Provide the [x, y] coordinate of the cell's center where the given text is located.  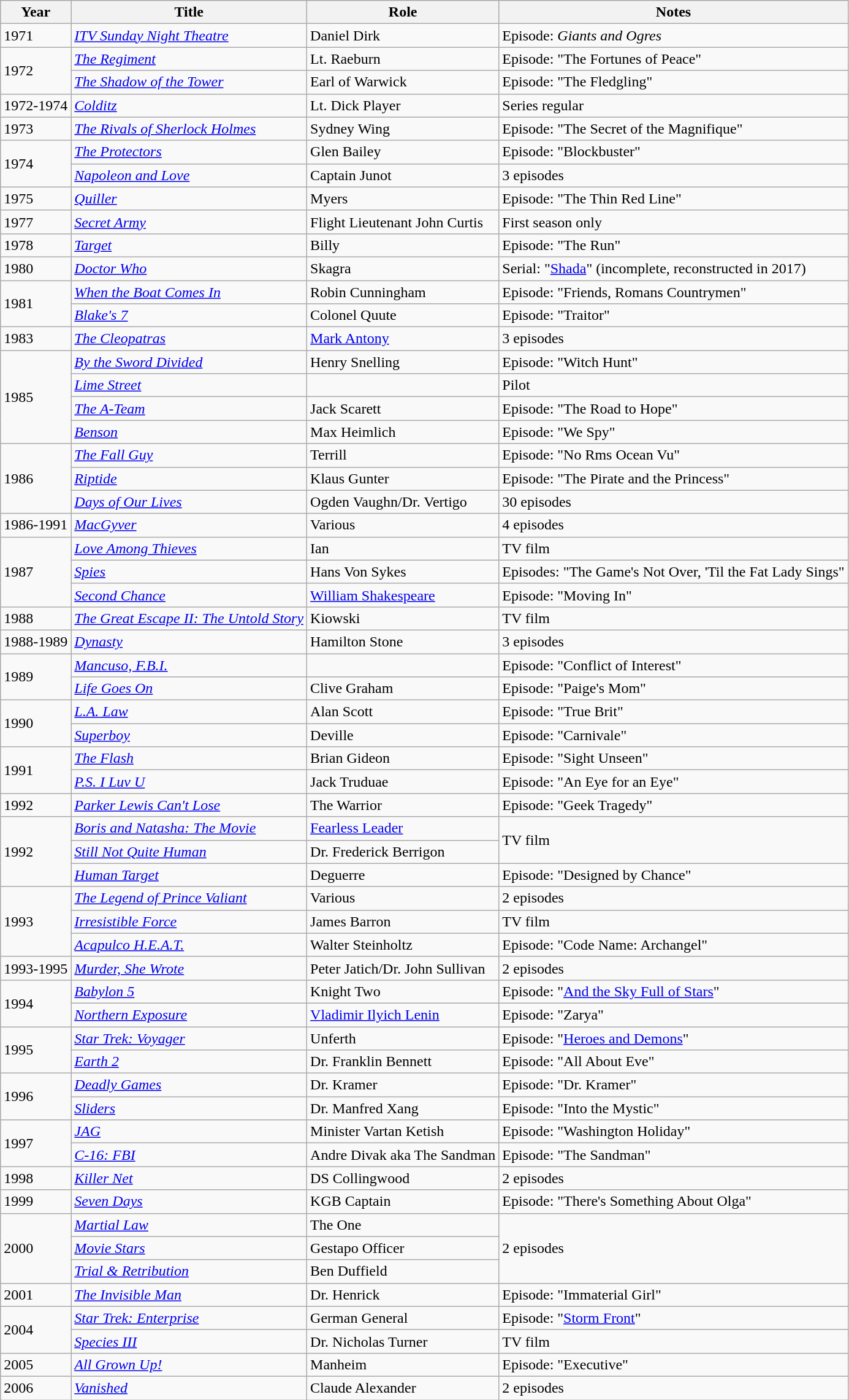
Episode: "Code Name: Archangel" [673, 945]
Klaus Gunter [403, 479]
1973 [36, 129]
Robin Cunningham [403, 292]
Billy [403, 245]
Dynasty [189, 641]
Species III [189, 1341]
Glen Bailey [403, 152]
1995 [36, 1050]
Quiller [189, 199]
James Barron [403, 921]
Flight Lieutenant John Curtis [403, 222]
Andre Divak aka The Sandman [403, 1155]
Blake's 7 [189, 316]
By the Sword Divided [189, 362]
ITV Sunday Night Theatre [189, 36]
Lt. Dick Player [403, 105]
Secret Army [189, 222]
Unferth [403, 1039]
2005 [36, 1364]
Episodes: "The Game's Not Over, 'Til the Fat Lady Sings" [673, 572]
Sydney Wing [403, 129]
DS Collingwood [403, 1178]
Myers [403, 199]
Episode: "Executive" [673, 1364]
Dr. Frederick Berrigon [403, 852]
Henry Snelling [403, 362]
Second Chance [189, 595]
1993 [36, 921]
1972 [36, 70]
Jack Truduae [403, 782]
Vanished [189, 1388]
Episode: "And the Sky Full of Stars" [673, 991]
MacGyver [189, 525]
Episode: "We Spy" [673, 432]
Doctor Who [189, 268]
Colonel Quute [403, 316]
Deville [403, 735]
The Shadow of the Tower [189, 82]
1989 [36, 676]
Year [36, 12]
The Fall Guy [189, 455]
Star Trek: Enterprise [189, 1318]
Spies [189, 572]
Terrill [403, 455]
Parker Lewis Can't Lose [189, 805]
Martial Law [189, 1225]
Killer Net [189, 1178]
The A-Team [189, 409]
Love Among Thieves [189, 548]
Episode: "No Rms Ocean Vu" [673, 455]
Title [189, 12]
Episode: "Conflict of Interest" [673, 665]
2006 [36, 1388]
Movie Stars [189, 1248]
Gestapo Officer [403, 1248]
Notes [673, 12]
1978 [36, 245]
Sliders [189, 1108]
Captain Junot [403, 175]
Hans Von Sykes [403, 572]
Episode: "Moving In" [673, 595]
Earl of Warwick [403, 82]
Max Heimlich [403, 432]
Episode: "The Pirate and the Princess" [673, 479]
The Legend of Prince Valiant [189, 898]
The Flash [189, 759]
Alan Scott [403, 712]
C-16: FBI [189, 1155]
1977 [36, 222]
1987 [36, 572]
Hamilton Stone [403, 641]
Episode: "Washington Holiday" [673, 1132]
Episode: "Friends, Romans Countrymen" [673, 292]
Earth 2 [189, 1062]
Pilot [673, 385]
Role [403, 12]
Dr. Franklin Bennett [403, 1062]
Episode: "Carnivale" [673, 735]
Dr. Nicholas Turner [403, 1341]
Episode: Giants and Ogres [673, 36]
Episode: "The Fledgling" [673, 82]
Episode: "The Thin Red Line" [673, 199]
Dr. Manfred Xang [403, 1108]
Superboy [189, 735]
The Regiment [189, 59]
First season only [673, 222]
The Protectors [189, 152]
German General [403, 1318]
Manheim [403, 1364]
Dr. Henrick [403, 1295]
2004 [36, 1330]
1981 [36, 304]
William Shakespeare [403, 595]
Daniel Dirk [403, 36]
Episode: "Blockbuster" [673, 152]
Benson [189, 432]
Knight Two [403, 991]
4 episodes [673, 525]
Episode: "Storm Front" [673, 1318]
2001 [36, 1295]
Episode: "An Eye for an Eye" [673, 782]
Episode: "Dr. Kramer" [673, 1085]
Episode: "The Sandman" [673, 1155]
Life Goes On [189, 689]
Episode: "Zarya" [673, 1015]
Minister Vartan Ketish [403, 1132]
Acapulco H.E.A.T. [189, 945]
Irresistible Force [189, 921]
The Invisible Man [189, 1295]
Peter Jatich/Dr. John Sullivan [403, 968]
Episode: "Paige's Mom" [673, 689]
Episode: "Immaterial Girl" [673, 1295]
Fearless Leader [403, 828]
Jack Scarett [403, 409]
Lt. Raeburn [403, 59]
1991 [36, 770]
Star Trek: Voyager [189, 1039]
1996 [36, 1097]
1971 [36, 36]
1986 [36, 479]
Ogden Vaughn/Dr. Vertigo [403, 502]
Ben Duffield [403, 1271]
All Grown Up! [189, 1364]
Colditz [189, 105]
1988-1989 [36, 641]
1972-1974 [36, 105]
1975 [36, 199]
Episode: "Traitor" [673, 316]
The One [403, 1225]
Vladimir Ilyich Lenin [403, 1015]
Kiowski [403, 618]
1997 [36, 1143]
1994 [36, 1003]
1988 [36, 618]
Mancuso, F.B.I. [189, 665]
The Great Escape II: The Untold Story [189, 618]
Deadly Games [189, 1085]
Seven Days [189, 1201]
Lime Street [189, 385]
1985 [36, 397]
The Warrior [403, 805]
P.S. I Luv U [189, 782]
1983 [36, 339]
Episode: "Geek Tragedy" [673, 805]
2000 [36, 1248]
Episode: "Heroes and Demons" [673, 1039]
1990 [36, 724]
Serial: "Shada" (incomplete, reconstructed in 2017) [673, 268]
Episode: "True Brit" [673, 712]
Episode: "All About Eve" [673, 1062]
Babylon 5 [189, 991]
1999 [36, 1201]
Days of Our Lives [189, 502]
Episode: "The Secret of the Magnifique" [673, 129]
Boris and Natasha: The Movie [189, 828]
Claude Alexander [403, 1388]
Target [189, 245]
1980 [36, 268]
Northern Exposure [189, 1015]
Napoleon and Love [189, 175]
Deguerre [403, 875]
Episode: "Into the Mystic" [673, 1108]
Brian Gideon [403, 759]
Mark Antony [403, 339]
Clive Graham [403, 689]
Still Not Quite Human [189, 852]
Dr. Kramer [403, 1085]
30 episodes [673, 502]
L.A. Law [189, 712]
KGB Captain [403, 1201]
Series regular [673, 105]
1998 [36, 1178]
The Cleopatras [189, 339]
Skagra [403, 268]
Ian [403, 548]
Trial & Retribution [189, 1271]
1986-1991 [36, 525]
Episode: "Sight Unseen" [673, 759]
Episode: "Designed by Chance" [673, 875]
Riptide [189, 479]
The Rivals of Sherlock Holmes [189, 129]
When the Boat Comes In [189, 292]
Episode: "The Fortunes of Peace" [673, 59]
1993-1995 [36, 968]
Human Target [189, 875]
Walter Steinholtz [403, 945]
Episode: "Witch Hunt" [673, 362]
Episode: "The Road to Hope" [673, 409]
Episode: "The Run" [673, 245]
Murder, She Wrote [189, 968]
Episode: "There's Something About Olga" [673, 1201]
1974 [36, 164]
JAG [189, 1132]
